From the cell containing the given text, extract its center point as [X, Y] coordinate. 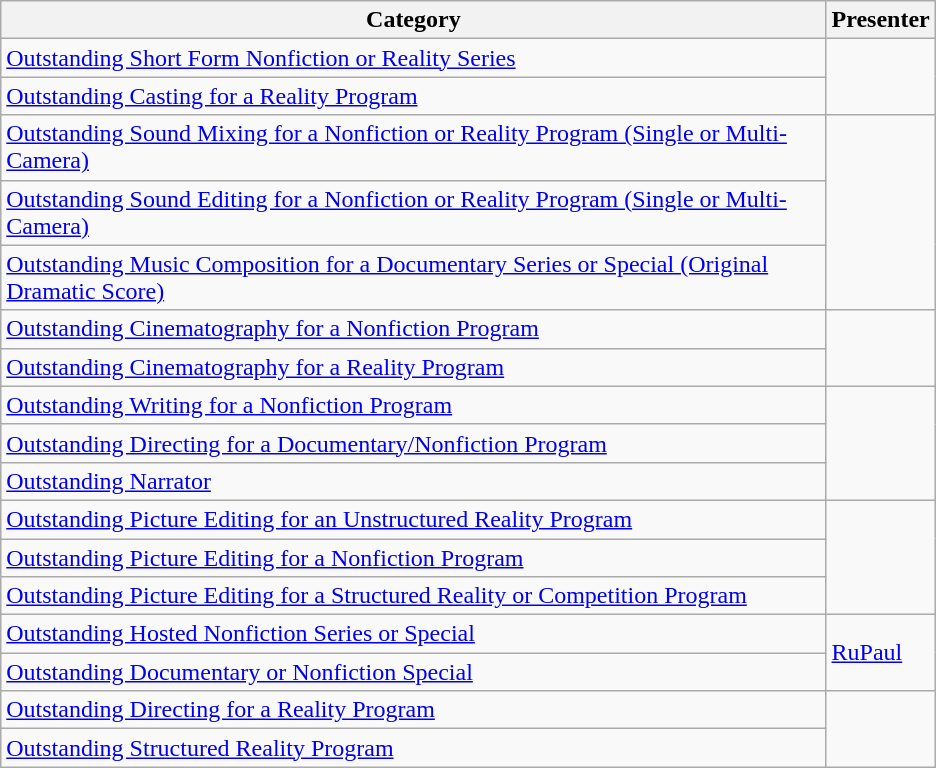
Outstanding Sound Mixing for a Nonfiction or Reality Program (Single or Multi-Camera) [414, 148]
RuPaul [880, 653]
Outstanding Picture Editing for a Structured Reality or Competition Program [414, 596]
Outstanding Picture Editing for a Nonfiction Program [414, 557]
Outstanding Structured Reality Program [414, 748]
Outstanding Sound Editing for a Nonfiction or Reality Program (Single or Multi-Camera) [414, 212]
Outstanding Hosted Nonfiction Series or Special [414, 634]
Outstanding Picture Editing for an Unstructured Reality Program [414, 519]
Category [414, 20]
Outstanding Short Form Nonfiction or Reality Series [414, 58]
Outstanding Cinematography for a Nonfiction Program [414, 329]
Outstanding Cinematography for a Reality Program [414, 367]
Outstanding Documentary or Nonfiction Special [414, 672]
Outstanding Narrator [414, 481]
Outstanding Writing for a Nonfiction Program [414, 405]
Outstanding Directing for a Documentary/Nonfiction Program [414, 443]
Outstanding Music Composition for a Documentary Series or Special (Original Dramatic Score) [414, 278]
Outstanding Directing for a Reality Program [414, 710]
Outstanding Casting for a Reality Program [414, 96]
Presenter [880, 20]
